From the cell containing the given text, extract its center point as (x, y) coordinate. 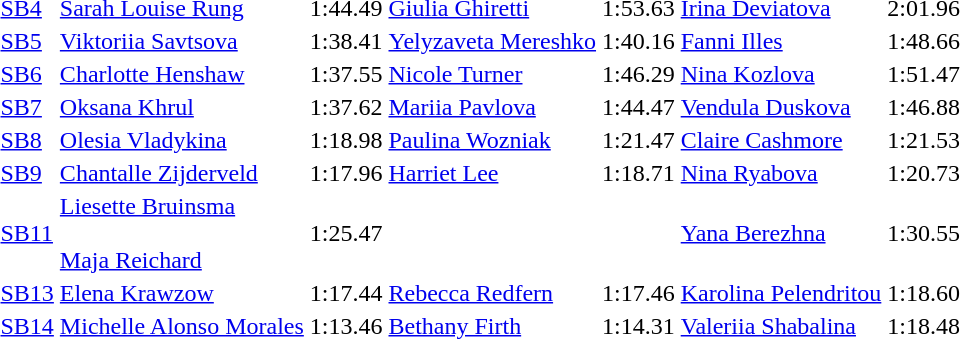
1:18.98 (346, 140)
Mariia Pavlova (492, 107)
Karolina Pelendritou (781, 293)
Nicole Turner (492, 74)
Oksana Khrul (182, 107)
1:18.71 (639, 173)
Liesette BruinsmaMaja Reichard (182, 233)
Yana Berezhna (781, 233)
1:25.47 (346, 233)
1:46.29 (639, 74)
Harriet Lee (492, 173)
Charlotte Henshaw (182, 74)
Paulina Wozniak (492, 140)
1:17.96 (346, 173)
Nina Ryabova (781, 173)
Viktoriia Savtsova (182, 41)
1:21.47 (639, 140)
Rebecca Redfern (492, 293)
1:17.44 (346, 293)
1:40.16 (639, 41)
1:37.62 (346, 107)
Elena Krawzow (182, 293)
1:38.41 (346, 41)
Yelyzaveta Mereshko (492, 41)
Olesia Vladykina (182, 140)
Nina Kozlova (781, 74)
1:17.46 (639, 293)
Chantalle Zijderveld (182, 173)
Vendula Duskova (781, 107)
1:44.47 (639, 107)
Claire Cashmore (781, 140)
1:37.55 (346, 74)
Fanni Illes (781, 41)
